Return (x, y) of the center of cell containing provided text 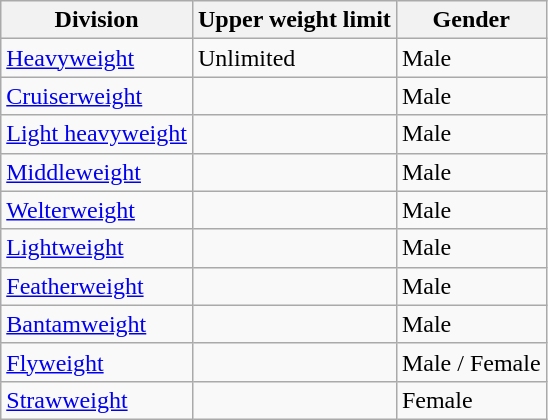
Bantamweight (97, 324)
Strawweight (97, 400)
Female (471, 400)
Featherweight (97, 286)
Gender (471, 20)
Unlimited (294, 58)
Flyweight (97, 362)
Male / Female (471, 362)
Upper weight limit (294, 20)
Welterweight (97, 210)
Lightweight (97, 248)
Light heavyweight (97, 134)
Middleweight (97, 172)
Heavyweight (97, 58)
Cruiserweight (97, 96)
Division (97, 20)
